Return [X, Y] of the center of cell containing provided text 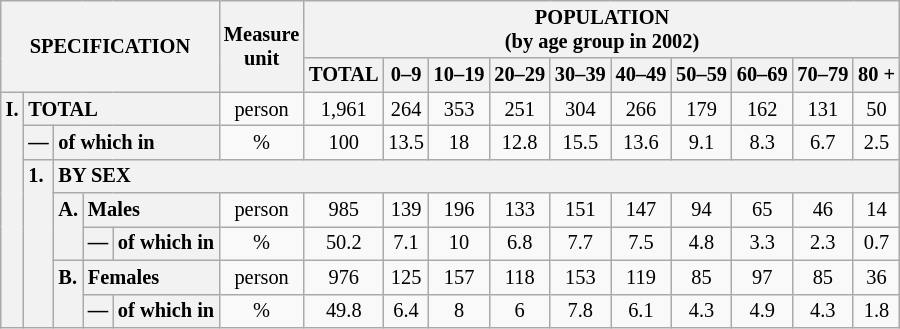
7.7 [580, 243]
147 [642, 210]
985 [344, 210]
20–29 [520, 75]
2.3 [824, 243]
139 [406, 210]
304 [580, 109]
BY SEX [477, 176]
4.8 [702, 243]
119 [642, 277]
97 [762, 277]
49.8 [344, 311]
9.1 [702, 142]
162 [762, 109]
65 [762, 210]
1.8 [876, 311]
157 [460, 277]
251 [520, 109]
Males [151, 210]
POPULATION (by age group in 2002) [602, 29]
B. [68, 294]
46 [824, 210]
1,961 [344, 109]
18 [460, 142]
94 [702, 210]
SPECIFICATION [110, 46]
50.2 [344, 243]
I. [12, 210]
3.3 [762, 243]
7.8 [580, 311]
151 [580, 210]
6 [520, 311]
36 [876, 277]
50–59 [702, 75]
A. [68, 226]
6.7 [824, 142]
353 [460, 109]
10–19 [460, 75]
15.5 [580, 142]
30–39 [580, 75]
6.1 [642, 311]
12.8 [520, 142]
1. [38, 243]
8 [460, 311]
60–69 [762, 75]
179 [702, 109]
50 [876, 109]
2.5 [876, 142]
7.5 [642, 243]
0–9 [406, 75]
131 [824, 109]
4.9 [762, 311]
13.5 [406, 142]
13.6 [642, 142]
125 [406, 277]
7.1 [406, 243]
6.8 [520, 243]
10 [460, 243]
Females [151, 277]
Measure unit [262, 46]
6.4 [406, 311]
266 [642, 109]
153 [580, 277]
40–49 [642, 75]
70–79 [824, 75]
264 [406, 109]
14 [876, 210]
118 [520, 277]
0.7 [876, 243]
80 + [876, 75]
100 [344, 142]
196 [460, 210]
976 [344, 277]
8.3 [762, 142]
133 [520, 210]
